From the cell containing the given text, extract its center point as [X, Y] coordinate. 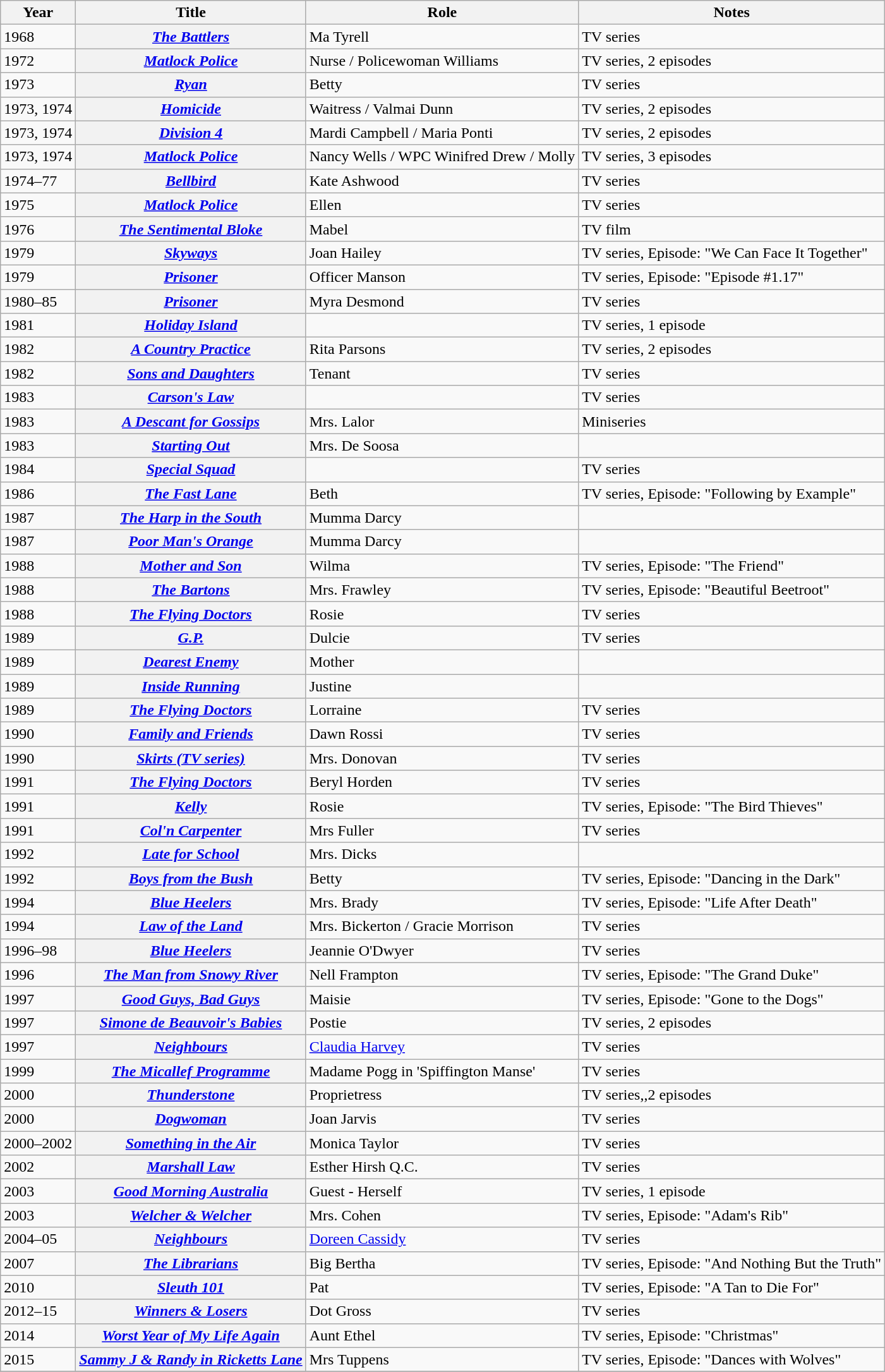
Esther Hirsh Q.C. [442, 1167]
Bellbird [191, 181]
TV series, Episode: "Dancing in the Dark" [731, 878]
Postie [442, 1023]
Mother [442, 662]
Mrs. Brady [442, 902]
Pat [442, 1287]
TV series, Episode: "Gone to the Dogs" [731, 999]
Mardi Campbell / Maria Ponti [442, 133]
Kate Ashwood [442, 181]
1980–85 [38, 301]
Maisie [442, 999]
Mabel [442, 229]
Mother and Son [191, 566]
TV series, Episode: "Christmas" [731, 1335]
2012–15 [38, 1311]
TV series, Episode: "A Tan to Die For" [731, 1287]
Nancy Wells / WPC Winifred Drew / Molly [442, 157]
Boys from the Bush [191, 878]
Law of the Land [191, 926]
Special Squad [191, 470]
Marshall Law [191, 1167]
Madame Pogg in 'Spiffington Manse' [442, 1071]
Ma Tyrell [442, 37]
TV series, Episode: "Following by Example" [731, 494]
1968 [38, 37]
Dogwoman [191, 1119]
1976 [38, 229]
Good Morning Australia [191, 1191]
Role [442, 13]
Monica Taylor [442, 1143]
2007 [38, 1263]
1975 [38, 205]
TV series, Episode: "Life After Death" [731, 902]
Skirts (TV series) [191, 758]
Late for School [191, 854]
1984 [38, 470]
Dearest Enemy [191, 662]
TV series,,2 episodes [731, 1095]
TV series, Episode: "The Friend" [731, 566]
Mrs Tuppens [442, 1359]
2000–2002 [38, 1143]
Proprietress [442, 1095]
TV series, Episode: "The Grand Duke" [731, 974]
TV series, Episode: "Beautiful Beetroot" [731, 590]
Col'n Carpenter [191, 830]
1996–98 [38, 950]
Good Guys, Bad Guys [191, 999]
Winners & Losers [191, 1311]
1973 [38, 85]
2014 [38, 1335]
Doreen Cassidy [442, 1239]
Welcher & Welcher [191, 1215]
Nurse / Policewoman Williams [442, 61]
Claudia Harvey [442, 1047]
Skyways [191, 253]
TV series, Episode: "The Bird Thieves" [731, 806]
Notes [731, 13]
Kelly [191, 806]
Joan Jarvis [442, 1119]
Wilma [442, 566]
Mrs. Frawley [442, 590]
Poor Man's Orange [191, 542]
Carson's Law [191, 398]
1972 [38, 61]
Joan Hailey [442, 253]
The Micallef Programme [191, 1071]
The Bartons [191, 590]
Family and Friends [191, 734]
A Country Practice [191, 349]
The Fast Lane [191, 494]
Division 4 [191, 133]
Mrs. De Soosa [442, 446]
Mrs. Lalor [442, 422]
Simone de Beauvoir's Babies [191, 1023]
Mrs. Donovan [442, 758]
The Battlers [191, 37]
1974–77 [38, 181]
Dulcie [442, 638]
Big Bertha [442, 1263]
The Man from Snowy River [191, 974]
Rita Parsons [442, 349]
TV series, Episode: "Adam's Rib" [731, 1215]
Beth [442, 494]
Dawn Rossi [442, 734]
Waitress / Valmai Dunn [442, 109]
TV series, 3 episodes [731, 157]
Mrs. Bickerton / Gracie Morrison [442, 926]
1986 [38, 494]
Myra Desmond [442, 301]
Sleuth 101 [191, 1287]
Guest - Herself [442, 1191]
Inside Running [191, 686]
TV film [731, 229]
Aunt Ethel [442, 1335]
TV series, Episode: "Dances with Wolves" [731, 1359]
TV series, Episode: "And Nothing But the Truth" [731, 1263]
2004–05 [38, 1239]
Worst Year of My Life Again [191, 1335]
TV series, Episode: "We Can Face It Together" [731, 253]
Sammy J & Randy in Ricketts Lane [191, 1359]
Mrs. Cohen [442, 1215]
1999 [38, 1071]
Something in the Air [191, 1143]
Homicide [191, 109]
1981 [38, 325]
The Librarians [191, 1263]
Beryl Horden [442, 782]
Lorraine [442, 710]
Justine [442, 686]
G.P. [191, 638]
Starting Out [191, 446]
Nell Frampton [442, 974]
Holiday Island [191, 325]
Mrs Fuller [442, 830]
The Sentimental Bloke [191, 229]
1996 [38, 974]
2002 [38, 1167]
Ryan [191, 85]
Tenant [442, 373]
2010 [38, 1287]
Thunderstone [191, 1095]
Miniseries [731, 422]
Sons and Daughters [191, 373]
A Descant for Gossips [191, 422]
Title [191, 13]
Ellen [442, 205]
Year [38, 13]
Dot Gross [442, 1311]
The Harp in the South [191, 518]
Jeannie O'Dwyer [442, 950]
Mrs. Dicks [442, 854]
TV series, Episode: "Episode #1.17" [731, 277]
2015 [38, 1359]
Officer Manson [442, 277]
